Determine the (X, Y) coordinate at the center of the cell enclosing the given text.  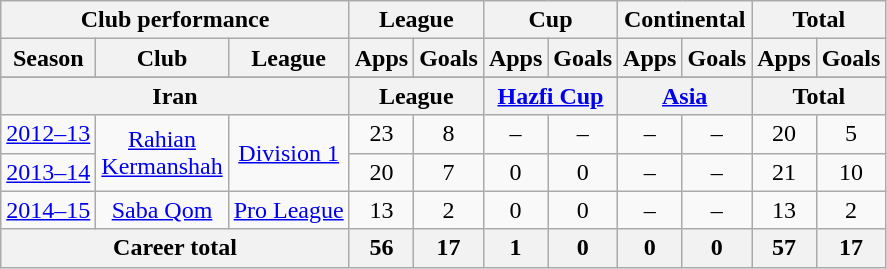
Hazfi Cup (550, 96)
23 (381, 134)
7 (449, 172)
2014–15 (48, 210)
Pro League (288, 210)
Career total (175, 248)
Season (48, 58)
2013–14 (48, 172)
56 (381, 248)
21 (784, 172)
5 (851, 134)
Saba Qom (162, 210)
Club (162, 58)
10 (851, 172)
Cup (550, 20)
Iran (175, 96)
Club performance (175, 20)
57 (784, 248)
Division 1 (288, 153)
8 (449, 134)
Continental (685, 20)
RahianKermanshah (162, 153)
2012–13 (48, 134)
1 (515, 248)
Asia (685, 96)
